Extract the (X, Y) coordinate from the center of the cell holding the provided text.  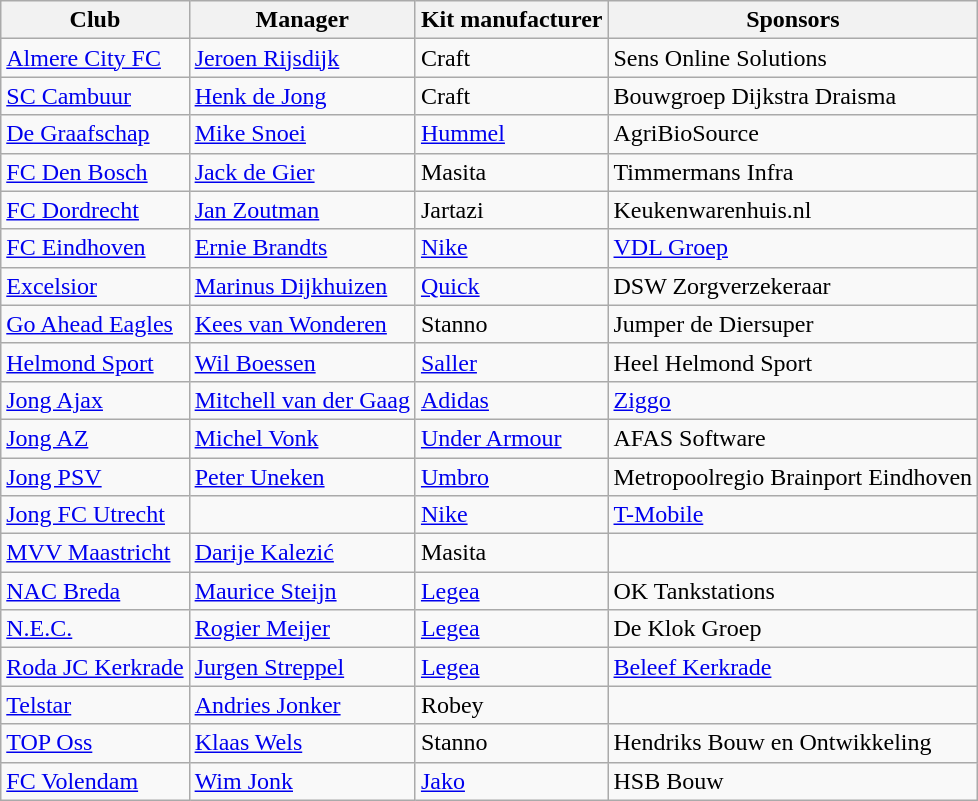
Timmermans Infra (793, 172)
Jan Zoutman (302, 210)
Wim Jonk (302, 781)
Jako (512, 781)
T-Mobile (793, 515)
Under Armour (512, 438)
Jeroen Rijsdijk (302, 58)
Excelsior (95, 286)
Adidas (512, 400)
Umbro (512, 477)
Club (95, 20)
Michel Vonk (302, 438)
Bouwgroep Dijkstra Draisma (793, 96)
AgriBioSource (793, 134)
Beleef Kerkrade (793, 667)
Jong PSV (95, 477)
Kees van Wonderen (302, 324)
Mike Snoei (302, 134)
Jartazi (512, 210)
Andries Jonker (302, 705)
TOP Oss (95, 743)
Jong AZ (95, 438)
Keukenwarenhuis.nl (793, 210)
Klaas Wels (302, 743)
Jong FC Utrecht (95, 515)
FC Den Bosch (95, 172)
De Klok Groep (793, 629)
Telstar (95, 705)
VDL Groep (793, 248)
Robey (512, 705)
Sens Online Solutions (793, 58)
OK Tankstations (793, 591)
NAC Breda (95, 591)
Darije Kalezić (302, 553)
FC Eindhoven (95, 248)
FC Volendam (95, 781)
Jumper de Diersuper (793, 324)
Helmond Sport (95, 362)
Ernie Brandts (302, 248)
Almere City FC (95, 58)
De Graafschap (95, 134)
Hummel (512, 134)
Ziggo (793, 400)
DSW Zorgverzekeraar (793, 286)
Jurgen Streppel (302, 667)
Rogier Meijer (302, 629)
Maurice Steijn (302, 591)
Manager (302, 20)
Kit manufacturer (512, 20)
Heel Helmond Sport (793, 362)
Henk de Jong (302, 96)
Quick (512, 286)
Marinus Dijkhuizen (302, 286)
Metropoolregio Brainport Eindhoven (793, 477)
Mitchell van der Gaag (302, 400)
MVV Maastricht (95, 553)
Saller (512, 362)
Jong Ajax (95, 400)
Roda JC Kerkrade (95, 667)
Jack de Gier (302, 172)
Sponsors (793, 20)
SC Cambuur (95, 96)
Wil Boessen (302, 362)
AFAS Software (793, 438)
FC Dordrecht (95, 210)
Peter Uneken (302, 477)
Go Ahead Eagles (95, 324)
Hendriks Bouw en Ontwikkeling (793, 743)
HSB Bouw (793, 781)
N.E.C. (95, 629)
